Pinpoint the cell where the given text exists, returning its [X, Y] midpoint coordinate. 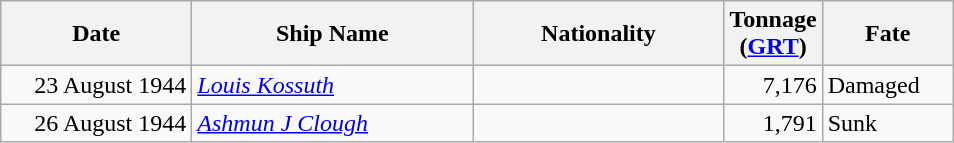
7,176 [773, 85]
26 August 1944 [96, 123]
Sunk [888, 123]
Date [96, 34]
Ashmun J Clough [332, 123]
Nationality [598, 34]
Damaged [888, 85]
Louis Kossuth [332, 85]
1,791 [773, 123]
Tonnage(GRT) [773, 34]
23 August 1944 [96, 85]
Ship Name [332, 34]
Fate [888, 34]
